Locate the cell with the specified text and output its [x, y] center coordinate. 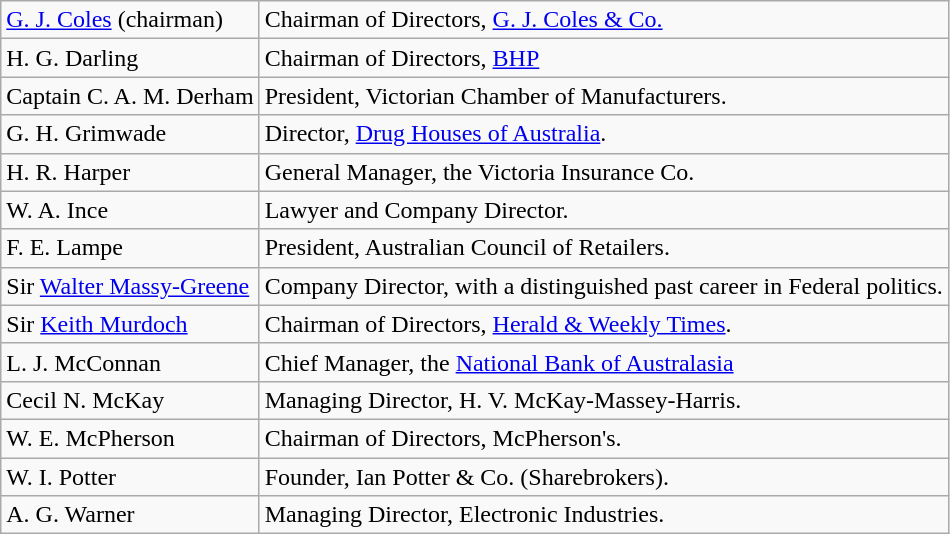
Sir Keith Murdoch [130, 324]
President, Victorian Chamber of Manufacturers. [604, 96]
Chairman of Directors, Herald & Weekly Times. [604, 324]
General Manager, the Victoria Insurance Co. [604, 172]
G. J. Coles (chairman) [130, 20]
Founder, Ian Potter & Co. (Sharebrokers). [604, 477]
W. I. Potter [130, 477]
H. G. Darling [130, 58]
Chairman of Directors, McPherson's. [604, 438]
Chairman of Directors, BHP [604, 58]
W. A. Ince [130, 210]
Sir Walter Massy-Greene [130, 286]
Cecil N. McKay [130, 400]
F. E. Lampe [130, 248]
W. E. McPherson [130, 438]
H. R. Harper [130, 172]
A. G. Warner [130, 515]
Managing Director, H. V. McKay-Massey-Harris. [604, 400]
Captain C. A. M. Derham [130, 96]
President, Australian Council of Retailers. [604, 248]
Chief Manager, the National Bank of Australasia [604, 362]
L. J. McConnan [130, 362]
Lawyer and Company Director. [604, 210]
Managing Director, Electronic Industries. [604, 515]
Director, Drug Houses of Australia. [604, 134]
Chairman of Directors, G. J. Coles & Co. [604, 20]
Company Director, with a distinguished past career in Federal politics. [604, 286]
G. H. Grimwade [130, 134]
